Output the [X, Y] coordinate of the center of the cell containing the given text.  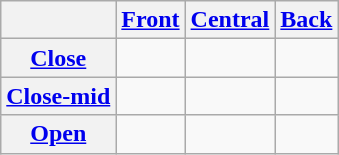
Central [230, 20]
Close [58, 58]
Front [150, 20]
Open [58, 134]
Back [306, 20]
Close-mid [58, 96]
